Scan for the cell matching the given text and deliver its (x, y) coordinate at center. 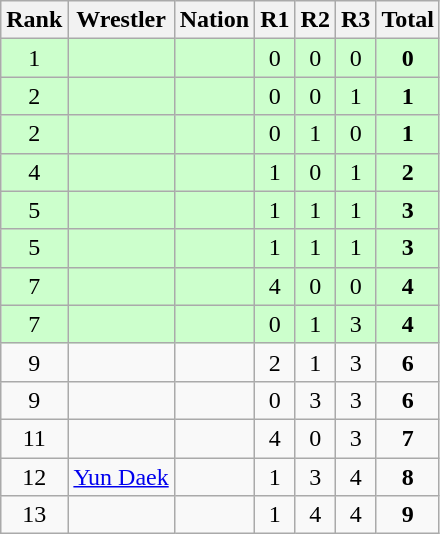
8 (408, 477)
Wrestler (121, 20)
R2 (315, 20)
Rank (34, 20)
11 (34, 438)
12 (34, 477)
Yun Daek (121, 477)
R1 (275, 20)
Nation (214, 20)
13 (34, 515)
Total (408, 20)
R3 (355, 20)
